Provide the (x, y) coordinate of the cell's center where the given text is located.  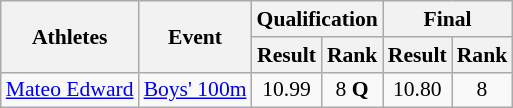
Athletes (70, 36)
8 (482, 90)
8 Q (352, 90)
Mateo Edward (70, 90)
Final (448, 19)
10.80 (418, 90)
Boys' 100m (196, 90)
Qualification (318, 19)
Event (196, 36)
10.99 (287, 90)
